Extract the (x, y) coordinate from the center of the cell holding the provided text.  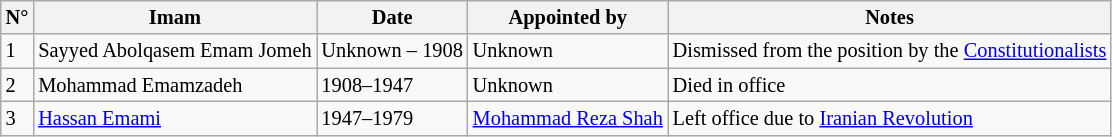
N° (18, 17)
3 (18, 118)
1 (18, 51)
Mohammad Emamzadeh (174, 85)
Dismissed from the position by the Constitutionalists (890, 51)
1947–1979 (392, 118)
2 (18, 85)
Sayyed Abolqasem Emam Jomeh (174, 51)
Unknown – 1908 (392, 51)
Mohammad Reza Shah (568, 118)
Appointed by (568, 17)
Date (392, 17)
Hassan Emami (174, 118)
Died in office (890, 85)
Imam (174, 17)
1908–1947 (392, 85)
Left office due to Iranian Revolution (890, 118)
Notes (890, 17)
